Output the (X, Y) coordinate of the center of the cell containing the given text.  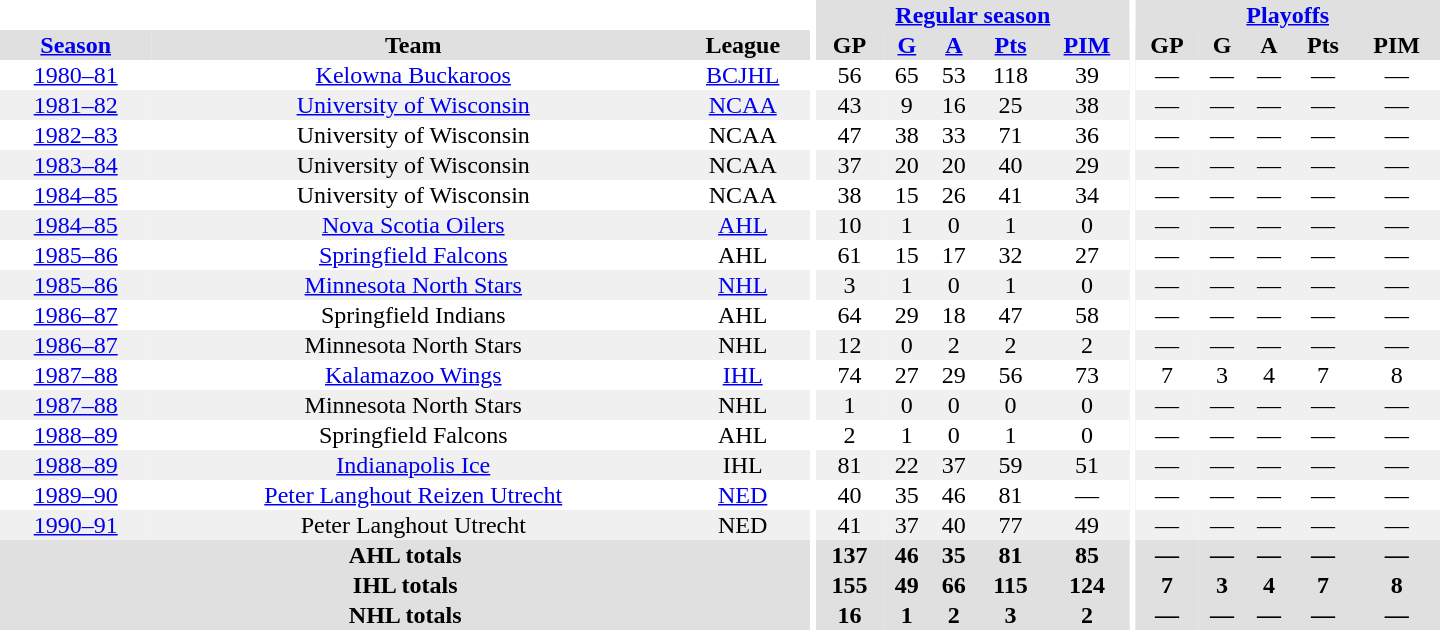
118 (1010, 75)
65 (906, 75)
39 (1087, 75)
51 (1087, 465)
22 (906, 465)
74 (850, 375)
9 (906, 105)
1989–90 (76, 495)
58 (1087, 315)
12 (850, 345)
73 (1087, 375)
71 (1010, 135)
Playoffs (1288, 15)
Peter Langhout Reizen Utrecht (413, 495)
34 (1087, 195)
115 (1010, 585)
1983–84 (76, 165)
1980–81 (76, 75)
53 (954, 75)
NHL totals (405, 615)
59 (1010, 465)
1990–91 (76, 525)
25 (1010, 105)
61 (850, 255)
26 (954, 195)
Kelowna Buckaroos (413, 75)
43 (850, 105)
66 (954, 585)
Team (413, 45)
League (742, 45)
Indianapolis Ice (413, 465)
BCJHL (742, 75)
Peter Langhout Utrecht (413, 525)
AHL totals (405, 555)
1981–82 (76, 105)
Regular season (974, 15)
85 (1087, 555)
33 (954, 135)
IHL totals (405, 585)
18 (954, 315)
155 (850, 585)
1982–83 (76, 135)
Springfield Indians (413, 315)
36 (1087, 135)
Nova Scotia Oilers (413, 225)
77 (1010, 525)
64 (850, 315)
32 (1010, 255)
10 (850, 225)
17 (954, 255)
Kalamazoo Wings (413, 375)
124 (1087, 585)
137 (850, 555)
Season (76, 45)
